Search for the cell housing the specified text and yield its (X, Y) center coordinate. 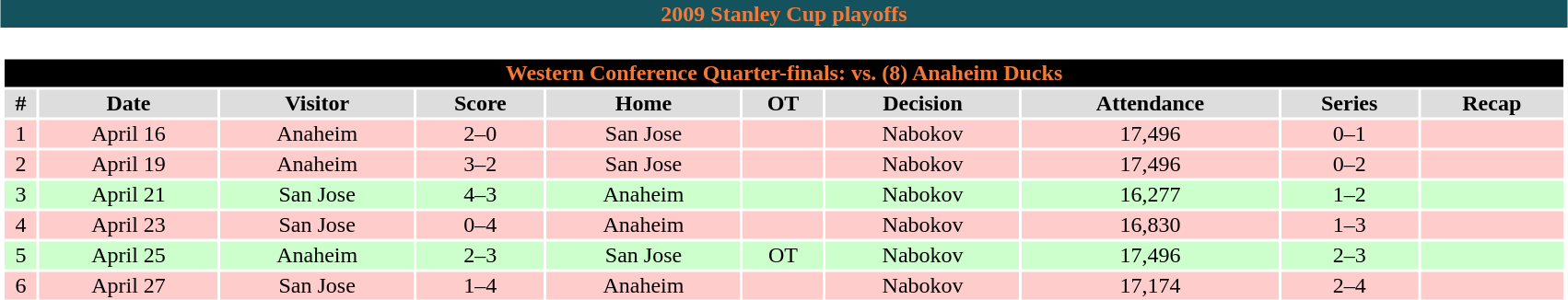
3–2 (480, 165)
1–3 (1349, 225)
# (20, 104)
2–4 (1349, 286)
Attendance (1151, 104)
17,174 (1151, 286)
3 (20, 194)
5 (20, 255)
0–1 (1349, 133)
2 (20, 165)
Decision (923, 104)
Western Conference Quarter-finals: vs. (8) Anaheim Ducks (783, 73)
April 16 (129, 133)
1 (20, 133)
4 (20, 225)
Date (129, 104)
2009 Stanley Cup playoffs (784, 14)
16,830 (1151, 225)
16,277 (1151, 194)
6 (20, 286)
0–2 (1349, 165)
April 25 (129, 255)
Home (643, 104)
Visitor (317, 104)
April 27 (129, 286)
Recap (1492, 104)
Series (1349, 104)
1–2 (1349, 194)
Score (480, 104)
April 23 (129, 225)
0–4 (480, 225)
April 19 (129, 165)
April 21 (129, 194)
4–3 (480, 194)
1–4 (480, 286)
2–0 (480, 133)
